Find where the given text appears and provide that cell's center as [X, Y] coordinate. 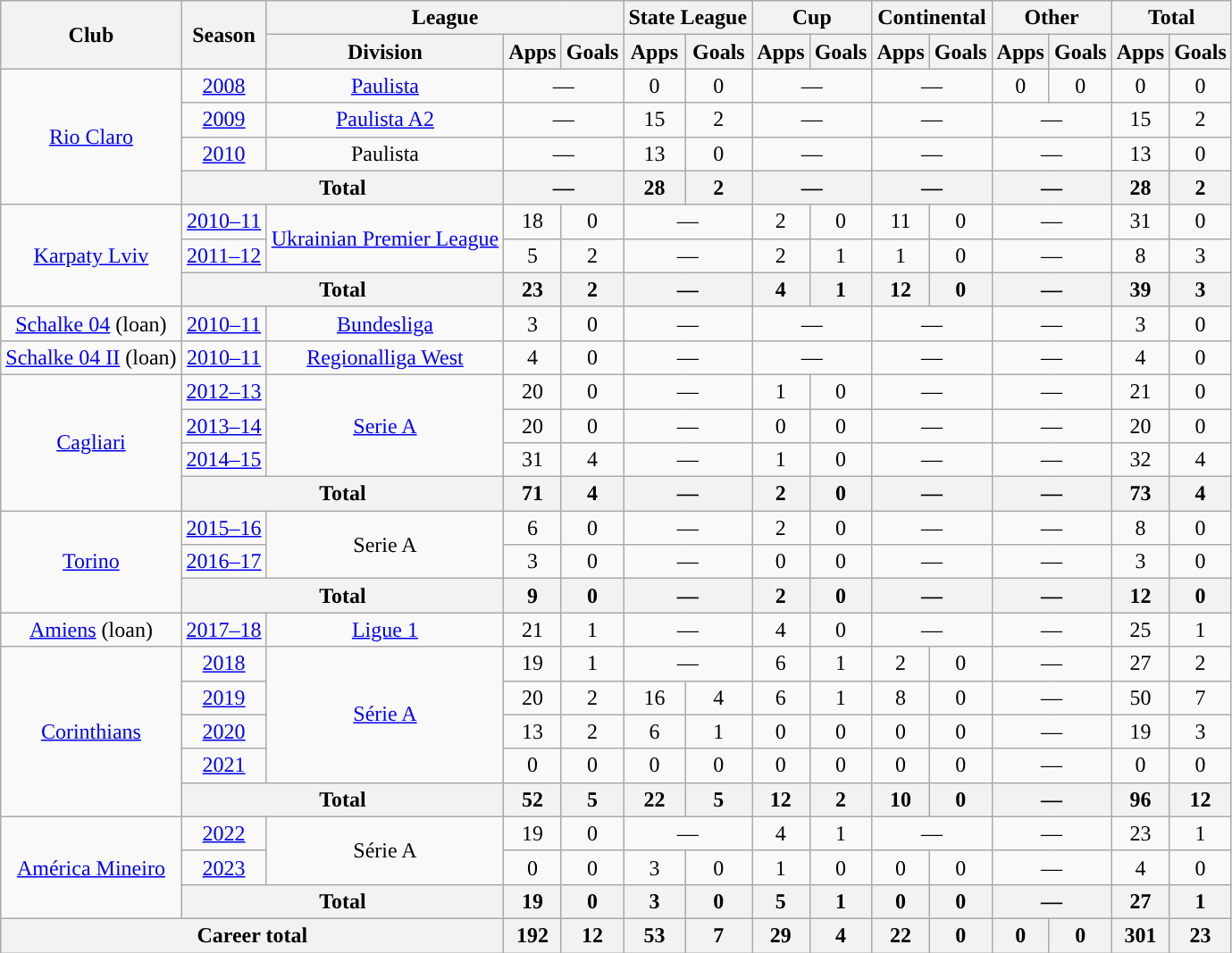
192 [532, 935]
2011–12 [223, 255]
11 [901, 222]
2013–14 [223, 426]
Division [385, 52]
Karpaty Lviv [91, 255]
2022 [223, 833]
29 [781, 935]
2015–16 [223, 528]
League [445, 18]
2009 [223, 120]
2012–13 [223, 391]
53 [654, 935]
2018 [223, 664]
2010 [223, 154]
39 [1140, 289]
Schalke 04 (loan) [91, 323]
Other [1052, 18]
71 [532, 494]
Cagliari [91, 442]
Ukrainian Premier League [385, 238]
Amiens (loan) [91, 630]
52 [532, 799]
2016–17 [223, 562]
Regionalliga West [385, 357]
73 [1140, 494]
9 [532, 596]
Schalke 04 II (loan) [91, 357]
Bundesliga [385, 323]
Ligue 1 [385, 630]
2020 [223, 731]
Season [223, 35]
2014–15 [223, 460]
2008 [223, 86]
State League [688, 18]
96 [1140, 799]
2023 [223, 867]
Paulista A2 [385, 120]
301 [1140, 935]
Rio Claro [91, 137]
50 [1140, 698]
Cup [812, 18]
16 [654, 698]
América Mineiro [91, 867]
Corinthians [91, 731]
Club [91, 35]
2017–18 [223, 630]
Continental [932, 18]
18 [532, 222]
Torino [91, 562]
2021 [223, 765]
2019 [223, 698]
32 [1140, 460]
25 [1140, 630]
Career total [252, 935]
10 [901, 799]
